Find where the given text appears and provide that cell's center as (x, y) coordinate. 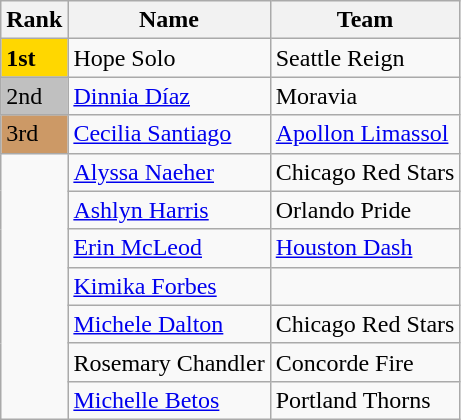
Seattle Reign (365, 58)
Michele Dalton (169, 324)
Erin McLeod (169, 248)
Rosemary Chandler (169, 362)
Kimika Forbes (169, 286)
Houston Dash (365, 248)
Alyssa Naeher (169, 172)
Concorde Fire (365, 362)
Team (365, 20)
Name (169, 20)
Hope Solo (169, 58)
Ashlyn Harris (169, 210)
1st (34, 58)
Dinnia Díaz (169, 96)
2nd (34, 96)
Cecilia Santiago (169, 134)
Portland Thorns (365, 400)
3rd (34, 134)
Apollon Limassol (365, 134)
Moravia (365, 96)
Michelle Betos (169, 400)
Orlando Pride (365, 210)
Rank (34, 20)
